Find where the given text appears and provide that cell's center as (X, Y) coordinate. 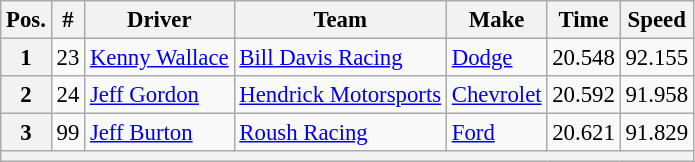
Roush Racing (340, 133)
Jeff Burton (160, 133)
Ford (496, 133)
91.829 (656, 133)
23 (68, 58)
92.155 (656, 58)
24 (68, 95)
20.592 (584, 95)
20.621 (584, 133)
Chevrolet (496, 95)
Bill Davis Racing (340, 58)
2 (26, 95)
Driver (160, 20)
Hendrick Motorsports (340, 95)
Speed (656, 20)
Time (584, 20)
Pos. (26, 20)
3 (26, 133)
# (68, 20)
Kenny Wallace (160, 58)
Dodge (496, 58)
Team (340, 20)
99 (68, 133)
Make (496, 20)
1 (26, 58)
20.548 (584, 58)
91.958 (656, 95)
Jeff Gordon (160, 95)
